Identify which cell holds the provided text, then report its [X, Y] central coordinate. 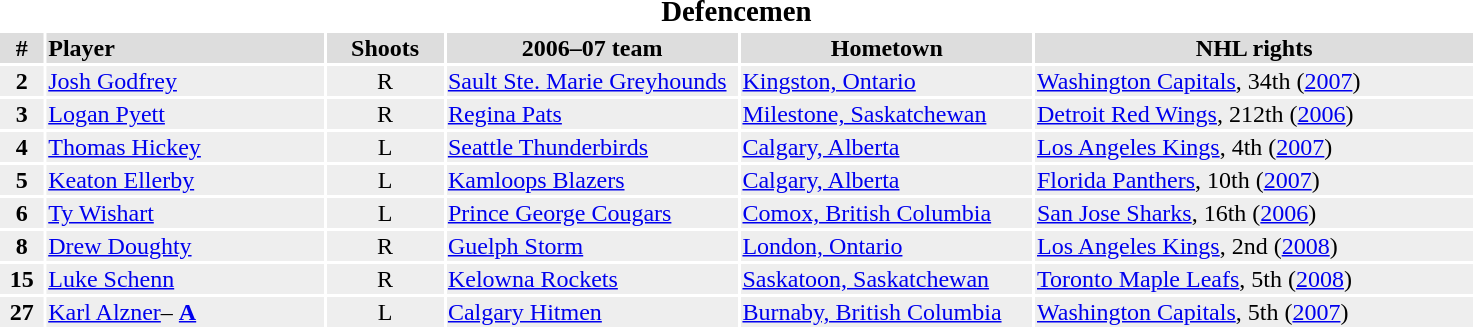
Drew Doughty [186, 246]
6 [22, 213]
Seattle Thunderbirds [592, 147]
Kingston, Ontario [887, 81]
Player [186, 48]
Burnaby, British Columbia [887, 312]
8 [22, 246]
2006–07 team [592, 48]
Sault Ste. Marie Greyhounds [592, 81]
Shoots [386, 48]
London, Ontario [887, 246]
15 [22, 279]
Josh Godfrey [186, 81]
Saskatoon, Saskatchewan [887, 279]
Thomas Hickey [186, 147]
Milestone, Saskatchewan [887, 114]
Prince George Cougars [592, 213]
# [22, 48]
Los Angeles Kings, 4th (2007) [1254, 147]
Guelph Storm [592, 246]
NHL rights [1254, 48]
Regina Pats [592, 114]
Washington Capitals, 34th (2007) [1254, 81]
Washington Capitals, 5th (2007) [1254, 312]
Hometown [887, 48]
Toronto Maple Leafs, 5th (2008) [1254, 279]
Keaton Ellerby [186, 180]
Kamloops Blazers [592, 180]
2 [22, 81]
Detroit Red Wings, 212th (2006) [1254, 114]
27 [22, 312]
Calgary Hitmen [592, 312]
Comox, British Columbia [887, 213]
Luke Schenn [186, 279]
5 [22, 180]
San Jose Sharks, 16th (2006) [1254, 213]
Florida Panthers, 10th (2007) [1254, 180]
Logan Pyett [186, 114]
Ty Wishart [186, 213]
4 [22, 147]
Los Angeles Kings, 2nd (2008) [1254, 246]
3 [22, 114]
Karl Alzner– A [186, 312]
Kelowna Rockets [592, 279]
